Return [x, y] of the center of cell containing provided text 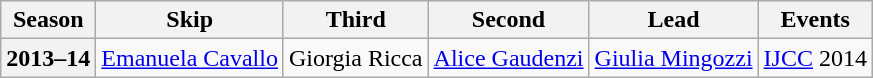
Alice Gaudenzi [508, 58]
Giorgia Ricca [356, 58]
Second [508, 20]
Third [356, 20]
Giulia Mingozzi [674, 58]
Season [48, 20]
IJCC 2014 [815, 58]
Skip [190, 20]
Lead [674, 20]
Emanuela Cavallo [190, 58]
Events [815, 20]
2013–14 [48, 58]
